For the text-containing cell, return its midpoint in [X, Y] coordinate format. 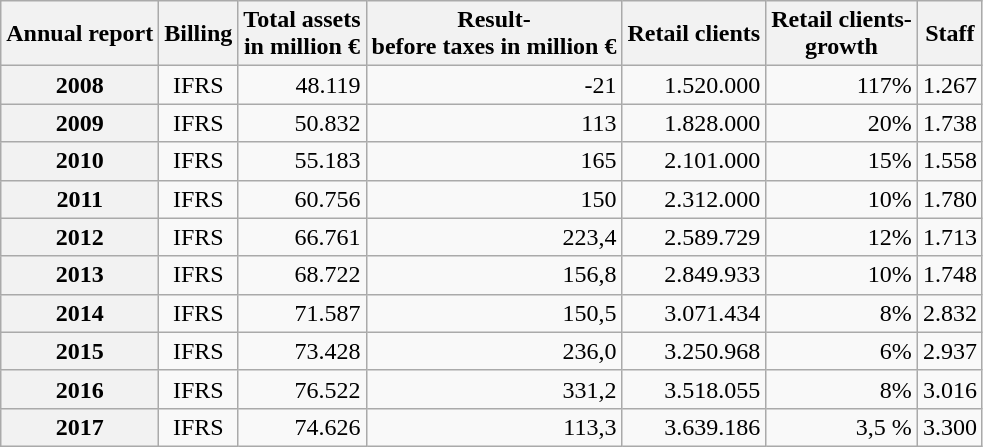
12% [842, 237]
3.250.968 [694, 351]
1.780 [950, 199]
2.849.933 [694, 275]
2.312.000 [694, 199]
Retail clients [694, 34]
20% [842, 123]
1.713 [950, 237]
2009 [80, 123]
2017 [80, 427]
2015 [80, 351]
117% [842, 85]
150 [494, 199]
2.832 [950, 313]
6% [842, 351]
3.071.434 [694, 313]
Retail clients-growth [842, 34]
3.300 [950, 427]
Billing [198, 34]
1.828.000 [694, 123]
3.639.186 [694, 427]
113 [494, 123]
15% [842, 161]
1.738 [950, 123]
223,4 [494, 237]
71.587 [302, 313]
60.756 [302, 199]
156,8 [494, 275]
2016 [80, 389]
1.558 [950, 161]
2.101.000 [694, 161]
66.761 [302, 237]
113,3 [494, 427]
165 [494, 161]
3,5 % [842, 427]
2.589.729 [694, 237]
150,5 [494, 313]
2008 [80, 85]
331,2 [494, 389]
50.832 [302, 123]
74.626 [302, 427]
3.016 [950, 389]
76.522 [302, 389]
2013 [80, 275]
68.722 [302, 275]
Staff [950, 34]
2011 [80, 199]
Annual report [80, 34]
2010 [80, 161]
-21 [494, 85]
Result-before taxes in million € [494, 34]
48.119 [302, 85]
1.748 [950, 275]
1.520.000 [694, 85]
1.267 [950, 85]
2014 [80, 313]
3.518.055 [694, 389]
55.183 [302, 161]
2.937 [950, 351]
Total assetsin million € [302, 34]
73.428 [302, 351]
236,0 [494, 351]
2012 [80, 237]
